From the cell containing the given text, extract its center point as [x, y] coordinate. 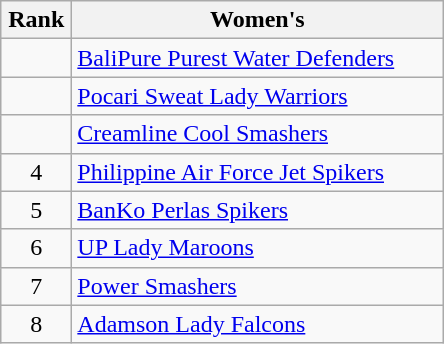
7 [36, 286]
Creamline Cool Smashers [258, 134]
Adamson Lady Falcons [258, 324]
4 [36, 172]
Rank [36, 20]
Power Smashers [258, 286]
BanKo Perlas Spikers [258, 210]
6 [36, 248]
UP Lady Maroons [258, 248]
8 [36, 324]
Pocari Sweat Lady Warriors [258, 96]
Women's [258, 20]
BaliPure Purest Water Defenders [258, 58]
Philippine Air Force Jet Spikers [258, 172]
5 [36, 210]
